For the text-containing cell, return its midpoint in (x, y) coordinate format. 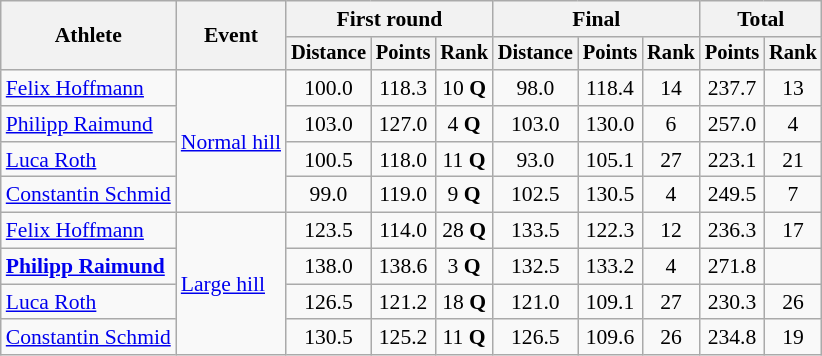
3 Q (464, 267)
138.6 (403, 267)
19 (793, 338)
118.4 (610, 88)
7 (793, 195)
Athlete (88, 36)
10 Q (464, 88)
123.5 (328, 231)
105.1 (610, 160)
257.0 (732, 124)
First round (390, 19)
Final (596, 19)
100.0 (328, 88)
127.0 (403, 124)
Large hill (231, 284)
223.1 (732, 160)
100.5 (328, 160)
119.0 (403, 195)
121.2 (403, 302)
6 (671, 124)
138.0 (328, 267)
21 (793, 160)
132.5 (536, 267)
249.5 (732, 195)
Normal hill (231, 141)
17 (793, 231)
121.0 (536, 302)
109.1 (610, 302)
234.8 (732, 338)
271.8 (732, 267)
230.3 (732, 302)
122.3 (610, 231)
237.7 (732, 88)
93.0 (536, 160)
14 (671, 88)
118.0 (403, 160)
102.5 (536, 195)
18 Q (464, 302)
Total (761, 19)
Event (231, 36)
130.0 (610, 124)
98.0 (536, 88)
118.3 (403, 88)
13 (793, 88)
12 (671, 231)
133.2 (610, 267)
133.5 (536, 231)
236.3 (732, 231)
9 Q (464, 195)
125.2 (403, 338)
4 Q (464, 124)
114.0 (403, 231)
28 Q (464, 231)
99.0 (328, 195)
109.6 (610, 338)
